Scan for the cell matching the given text and deliver its [X, Y] coordinate at center. 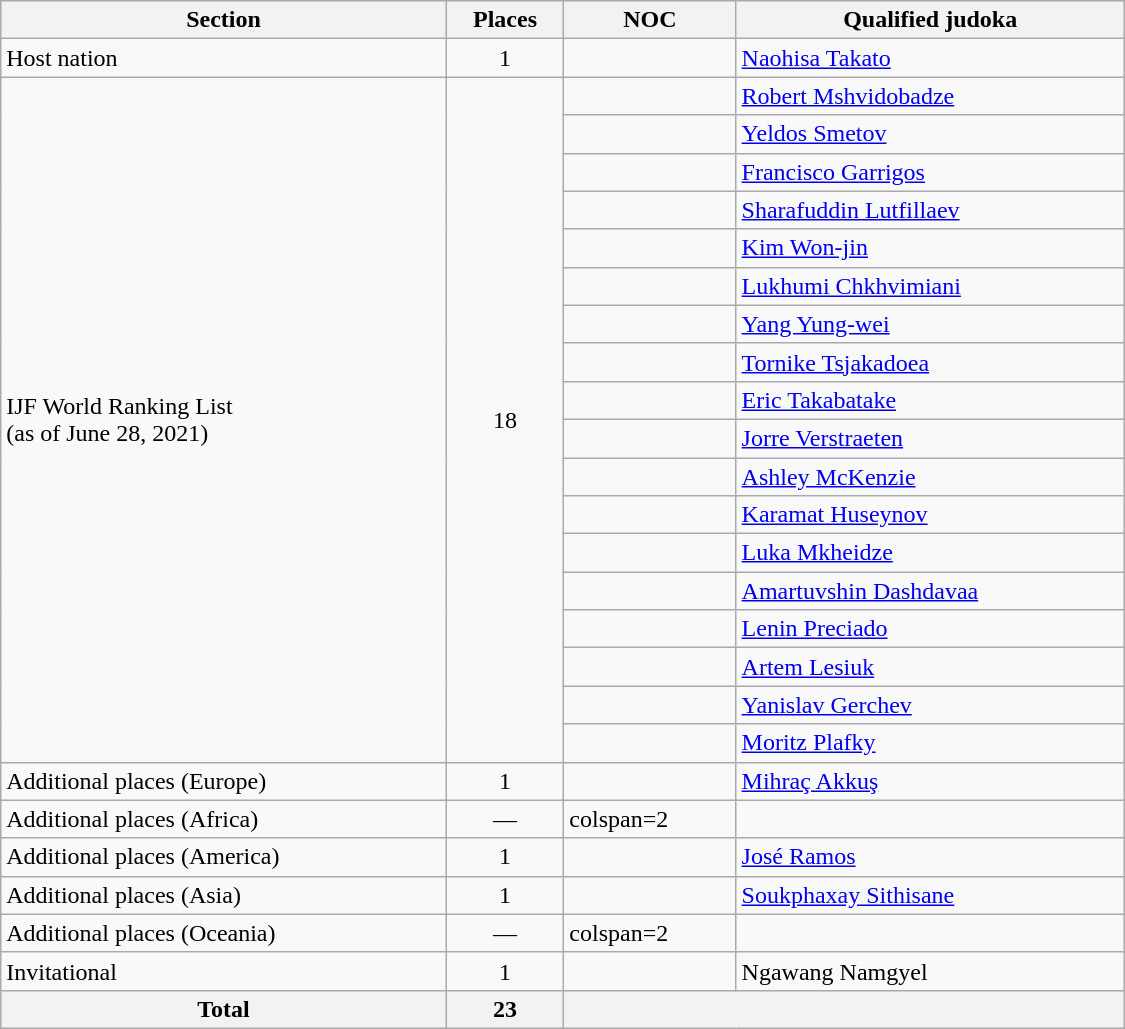
Lukhumi Chkhvimiani [930, 286]
Kim Won-jin [930, 248]
Moritz Plafky [930, 743]
Robert Mshvidobadze [930, 96]
Yanislav Gerchev [930, 705]
Yeldos Smetov [930, 134]
23 [505, 1009]
Additional places (Oceania) [224, 933]
Mihraç Akkuş [930, 781]
Qualified judoka [930, 20]
NOC [650, 20]
Jorre Verstraeten [930, 438]
José Ramos [930, 857]
Additional places (Europe) [224, 781]
Invitational [224, 971]
Total [224, 1009]
Naohisa Takato [930, 58]
Host nation [224, 58]
Additional places (Africa) [224, 819]
Sharafuddin Lutfillaev [930, 210]
18 [505, 420]
Amartuvshin Dashdavaa [930, 591]
Francisco Garrigos [930, 172]
Section [224, 20]
Additional places (Asia) [224, 895]
Luka Mkheidze [930, 553]
Places [505, 20]
Tornike Tsjakadoea [930, 362]
Ashley McKenzie [930, 477]
Ngawang Namgyel [930, 971]
Soukphaxay Sithisane [930, 895]
Eric Takabatake [930, 400]
Additional places (America) [224, 857]
IJF World Ranking List(as of June 28, 2021) [224, 420]
Lenin Preciado [930, 629]
Artem Lesiuk [930, 667]
Karamat Huseynov [930, 515]
Yang Yung-wei [930, 324]
